Identify which cell holds the provided text, then report its (X, Y) central coordinate. 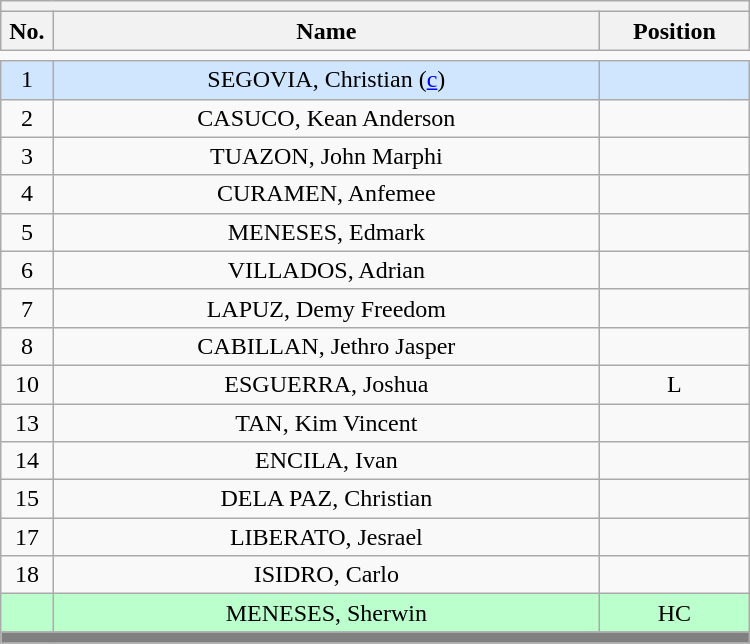
DELA PAZ, Christian (326, 499)
14 (27, 461)
Name (326, 31)
TAN, Kim Vincent (326, 423)
5 (27, 232)
MENESES, Edmark (326, 232)
15 (27, 499)
ISIDRO, Carlo (326, 575)
18 (27, 575)
3 (27, 156)
6 (27, 270)
CURAMEN, Anfemee (326, 194)
LIBERATO, Jesrael (326, 537)
Position (675, 31)
No. (27, 31)
CASUCO, Kean Anderson (326, 118)
L (675, 384)
2 (27, 118)
7 (27, 308)
ESGUERRA, Joshua (326, 384)
SEGOVIA, Christian (c) (326, 80)
LAPUZ, Demy Freedom (326, 308)
10 (27, 384)
HC (675, 613)
ENCILA, Ivan (326, 461)
VILLADOS, Adrian (326, 270)
4 (27, 194)
CABILLAN, Jethro Jasper (326, 346)
13 (27, 423)
17 (27, 537)
1 (27, 80)
TUAZON, John Marphi (326, 156)
8 (27, 346)
MENESES, Sherwin (326, 613)
